Locate the cell with the specified text and output its [X, Y] center coordinate. 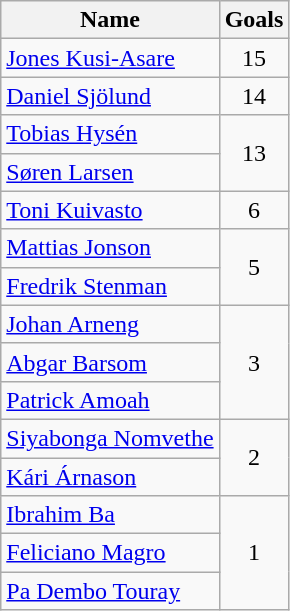
Abgar Barsom [110, 362]
Pa Dembo Touray [110, 591]
Siyabonga Nomvethe [110, 438]
Patrick Amoah [110, 400]
6 [254, 210]
Fredrik Stenman [110, 286]
13 [254, 153]
Daniel Sjölund [110, 96]
3 [254, 362]
Johan Arneng [110, 324]
15 [254, 58]
Goals [254, 20]
Kári Árnason [110, 477]
Feliciano Magro [110, 553]
Toni Kuivasto [110, 210]
Ibrahim Ba [110, 515]
Name [110, 20]
Tobias Hysén [110, 134]
14 [254, 96]
2 [254, 457]
5 [254, 267]
Jones Kusi-Asare [110, 58]
1 [254, 553]
Søren Larsen [110, 172]
Mattias Jonson [110, 248]
